For the text-containing cell, return its midpoint in [X, Y] coordinate format. 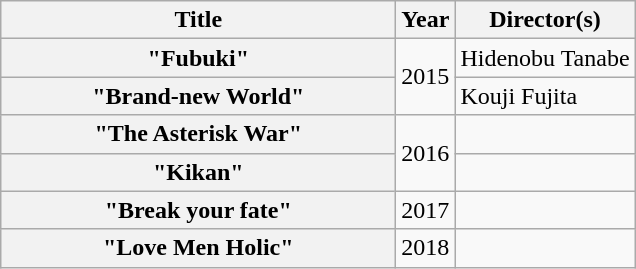
2018 [426, 248]
"Break your fate" [198, 210]
Title [198, 20]
"The Asterisk War" [198, 134]
Director(s) [545, 20]
"Brand-new World" [198, 96]
"Love Men Holic" [198, 248]
Kouji Fujita [545, 96]
"Kikan" [198, 172]
Hidenobu Tanabe [545, 58]
2017 [426, 210]
2016 [426, 153]
2015 [426, 77]
"Fubuki" [198, 58]
Year [426, 20]
